Return (X, Y) of the center of cell containing provided text 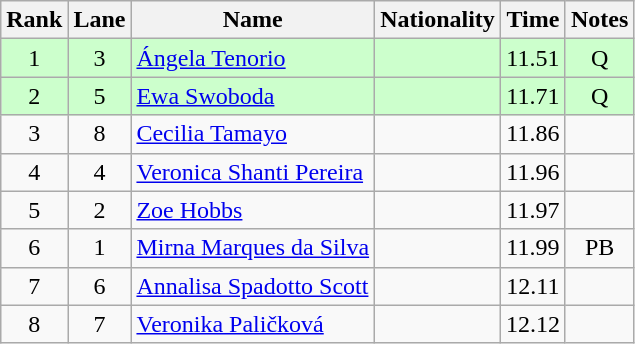
Rank (34, 20)
11.97 (532, 210)
Annalisa Spadotto Scott (253, 286)
Ángela Tenorio (253, 58)
Time (532, 20)
Notes (599, 20)
Mirna Marques da Silva (253, 248)
PB (599, 248)
11.71 (532, 96)
12.12 (532, 324)
Ewa Swoboda (253, 96)
11.99 (532, 248)
Lane (100, 20)
Veronika Paličková (253, 324)
11.96 (532, 172)
11.51 (532, 58)
Cecilia Tamayo (253, 134)
12.11 (532, 286)
Name (253, 20)
Nationality (438, 20)
Veronica Shanti Pereira (253, 172)
Zoe Hobbs (253, 210)
11.86 (532, 134)
